Locate the cell with the specified text and output its (x, y) center coordinate. 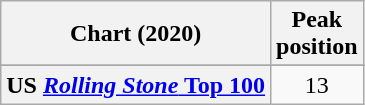
US Rolling Stone Top 100 (136, 85)
Chart (2020) (136, 34)
Peakposition (317, 34)
13 (317, 85)
